For the text-containing cell, return its midpoint in [X, Y] coordinate format. 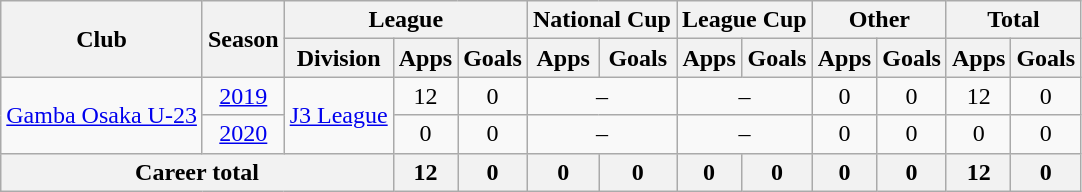
League [406, 20]
Career total [197, 172]
Gamba Osaka U-23 [102, 115]
National Cup [602, 20]
2019 [243, 96]
J3 League [338, 115]
Season [243, 39]
League Cup [744, 20]
Club [102, 39]
Division [338, 58]
2020 [243, 134]
Total [1013, 20]
Other [879, 20]
